Output the (x, y) coordinate of the center of the cell containing the given text.  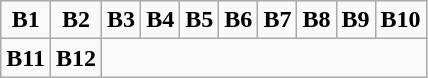
B8 (316, 20)
B9 (356, 20)
B3 (122, 20)
B12 (76, 58)
B11 (26, 58)
B6 (238, 20)
B4 (160, 20)
B1 (26, 20)
B2 (76, 20)
B10 (400, 20)
B7 (278, 20)
B5 (200, 20)
